Determine the (X, Y) coordinate at the center of the cell enclosing the given text.  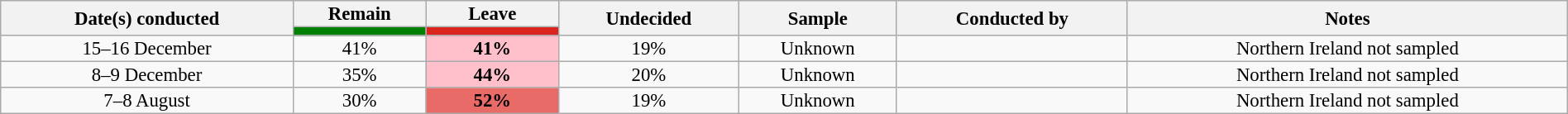
8–9 December (147, 75)
35% (359, 75)
Sample (817, 18)
Notes (1347, 18)
Undecided (649, 18)
44% (493, 75)
52% (493, 101)
Remain (359, 14)
30% (359, 101)
Leave (493, 14)
Date(s) conducted (147, 18)
15–16 December (147, 49)
7–8 August (147, 101)
20% (649, 75)
Conducted by (1012, 18)
